Detect which cell encompasses the target text, then output its (X, Y) center coordinate. 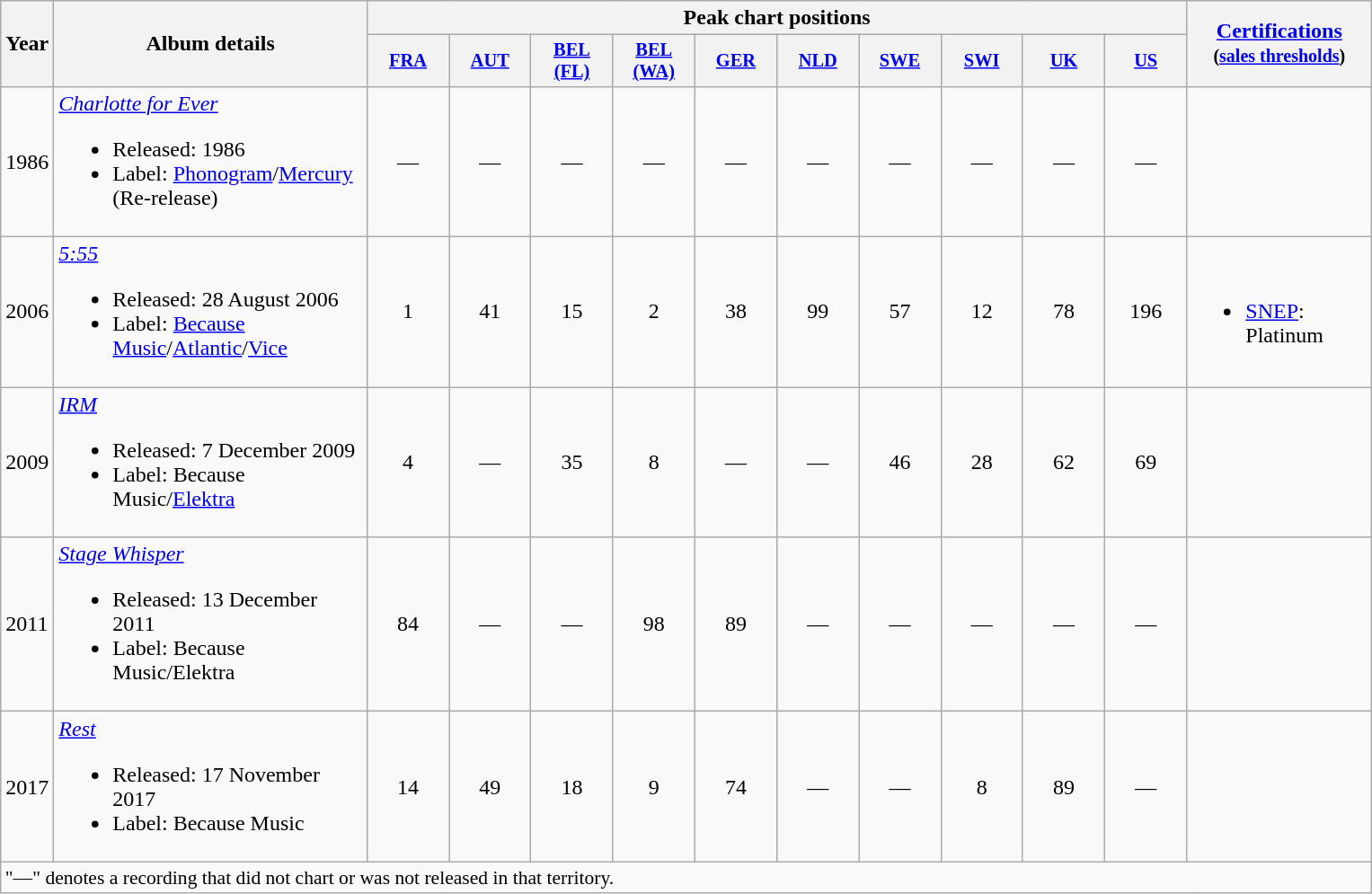
14 (408, 787)
2017 (27, 787)
57 (900, 313)
49 (491, 787)
BEL(WA) (654, 61)
Charlotte for EverReleased: 1986Label: Phonogram/Mercury (Re-release) (210, 162)
2009 (27, 462)
UK (1064, 61)
35 (571, 462)
FRA (408, 61)
Album details (210, 44)
IRMReleased: 7 December 2009Label: Because Music/Elektra (210, 462)
18 (571, 787)
9 (654, 787)
41 (491, 313)
69 (1146, 462)
2006 (27, 313)
Peak chart positions (776, 18)
5:55Released: 28 August 2006Label: Because Music/Atlantic/Vice (210, 313)
1 (408, 313)
US (1146, 61)
2 (654, 313)
12 (981, 313)
NLD (818, 61)
"—" denotes a recording that did not chart or was not released in that territory. (686, 878)
SNEP: Platinum (1279, 313)
99 (818, 313)
RestReleased: 17 November 2017Label: Because Music (210, 787)
SWI (981, 61)
84 (408, 624)
15 (571, 313)
4 (408, 462)
GER (735, 61)
SWE (900, 61)
78 (1064, 313)
46 (900, 462)
Certifications(sales thresholds) (1279, 44)
Stage WhisperReleased: 13 December 2011Label: Because Music/Elektra (210, 624)
74 (735, 787)
Year (27, 44)
AUT (491, 61)
38 (735, 313)
BEL(FL) (571, 61)
2011 (27, 624)
98 (654, 624)
1986 (27, 162)
62 (1064, 462)
28 (981, 462)
196 (1146, 313)
